Determine the [x, y] coordinate at the center of the cell enclosing the given text.  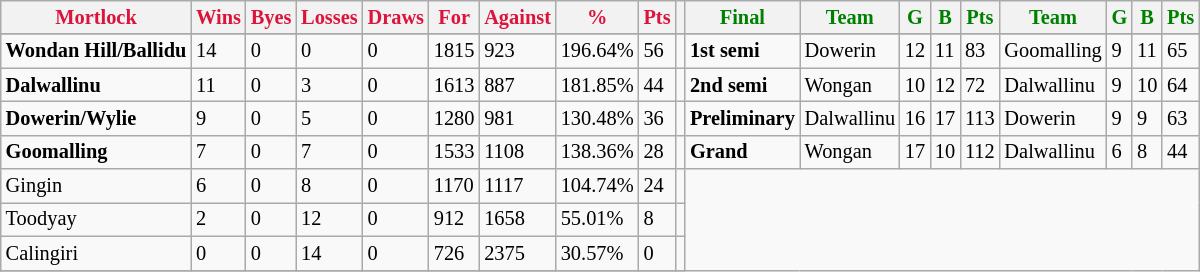
24 [658, 186]
3 [329, 85]
1108 [518, 152]
30.57% [598, 253]
Gingin [96, 186]
1533 [454, 152]
887 [518, 85]
For [454, 17]
181.85% [598, 85]
113 [980, 118]
Grand [742, 152]
28 [658, 152]
% [598, 17]
1117 [518, 186]
83 [980, 51]
981 [518, 118]
130.48% [598, 118]
912 [454, 219]
64 [1180, 85]
1815 [454, 51]
55.01% [598, 219]
1st semi [742, 51]
1658 [518, 219]
1280 [454, 118]
2375 [518, 253]
104.74% [598, 186]
1613 [454, 85]
65 [1180, 51]
Wins [218, 17]
1170 [454, 186]
923 [518, 51]
2nd semi [742, 85]
2 [218, 219]
63 [1180, 118]
56 [658, 51]
Preliminary [742, 118]
72 [980, 85]
Wondan Hill/Ballidu [96, 51]
196.64% [598, 51]
Byes [271, 17]
138.36% [598, 152]
5 [329, 118]
Calingiri [96, 253]
Final [742, 17]
Losses [329, 17]
Against [518, 17]
726 [454, 253]
Dowerin/Wylie [96, 118]
Draws [396, 17]
16 [915, 118]
36 [658, 118]
Toodyay [96, 219]
112 [980, 152]
Mortlock [96, 17]
